Search for the cell housing the specified text and yield its [X, Y] center coordinate. 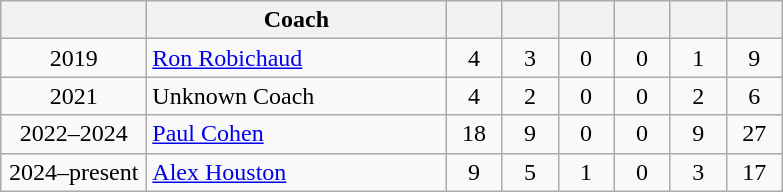
Alex Houston [296, 172]
Ron Robichaud [296, 58]
27 [754, 134]
6 [754, 96]
Coach [296, 20]
5 [530, 172]
2019 [74, 58]
Unknown Coach [296, 96]
Paul Cohen [296, 134]
2024–present [74, 172]
18 [474, 134]
2022–2024 [74, 134]
2021 [74, 96]
17 [754, 172]
